For the text-containing cell, return its midpoint in (x, y) coordinate format. 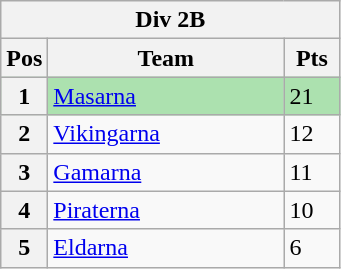
6 (312, 248)
Div 2B (170, 20)
4 (24, 210)
2 (24, 134)
Vikingarna (166, 134)
Gamarna (166, 172)
11 (312, 172)
1 (24, 96)
Pos (24, 58)
5 (24, 248)
21 (312, 96)
Piraterna (166, 210)
Pts (312, 58)
10 (312, 210)
3 (24, 172)
Masarna (166, 96)
Team (166, 58)
Eldarna (166, 248)
12 (312, 134)
